Output the (x, y) coordinate of the center of the cell containing the given text.  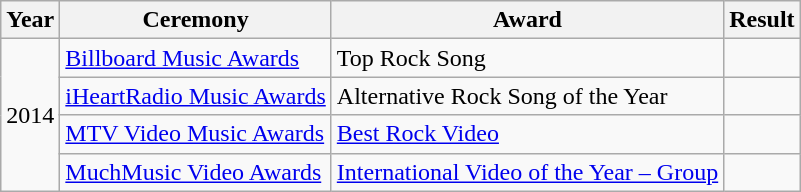
MuchMusic Video Awards (196, 172)
Alternative Rock Song of the Year (527, 96)
Result (762, 20)
Year (30, 20)
Best Rock Video (527, 134)
Billboard Music Awards (196, 58)
Ceremony (196, 20)
iHeartRadio Music Awards (196, 96)
2014 (30, 115)
International Video of the Year – Group (527, 172)
Award (527, 20)
Top Rock Song (527, 58)
MTV Video Music Awards (196, 134)
